Capture the cell that displays the provided text and extract its [X, Y] central coordinate. 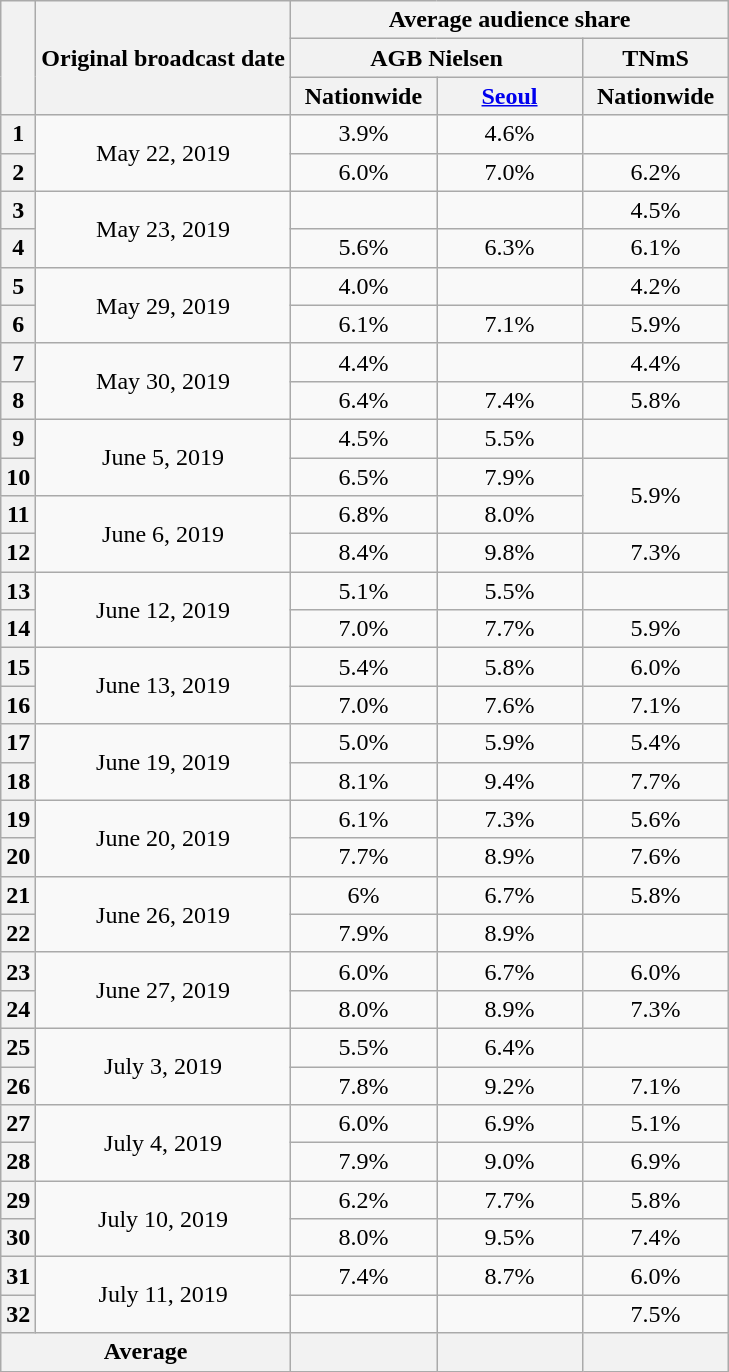
May 30, 2019 [164, 381]
9.5% [509, 1238]
Seoul [509, 96]
27 [18, 1124]
May 23, 2019 [164, 229]
17 [18, 743]
8.4% [363, 553]
7.8% [363, 1085]
June 5, 2019 [164, 457]
6.3% [509, 248]
May 22, 2019 [164, 153]
18 [18, 781]
31 [18, 1276]
25 [18, 1047]
June 19, 2019 [164, 762]
28 [18, 1162]
7.5% [656, 1314]
8 [18, 400]
TNmS [656, 58]
32 [18, 1314]
9.2% [509, 1085]
21 [18, 895]
2 [18, 172]
June 12, 2019 [164, 610]
10 [18, 477]
12 [18, 553]
Original broadcast date [164, 58]
3 [18, 210]
4.2% [656, 286]
4 [18, 248]
June 20, 2019 [164, 838]
9.8% [509, 553]
22 [18, 933]
23 [18, 971]
14 [18, 629]
AGB Nielsen [436, 58]
6% [363, 895]
8.7% [509, 1276]
16 [18, 705]
June 6, 2019 [164, 534]
5.0% [363, 743]
May 29, 2019 [164, 305]
6.8% [363, 515]
3.9% [363, 134]
29 [18, 1200]
19 [18, 819]
July 4, 2019 [164, 1143]
24 [18, 1009]
Average audience share [509, 20]
30 [18, 1238]
July 11, 2019 [164, 1295]
7 [18, 362]
1 [18, 134]
4.6% [509, 134]
6.5% [363, 477]
9.4% [509, 781]
July 10, 2019 [164, 1219]
20 [18, 857]
June 13, 2019 [164, 686]
June 26, 2019 [164, 914]
9 [18, 438]
26 [18, 1085]
4.0% [363, 286]
8.1% [363, 781]
15 [18, 667]
11 [18, 515]
July 3, 2019 [164, 1066]
Average [146, 1352]
June 27, 2019 [164, 990]
13 [18, 591]
6 [18, 324]
9.0% [509, 1162]
5 [18, 286]
